Capture the cell that displays the provided text and extract its (x, y) central coordinate. 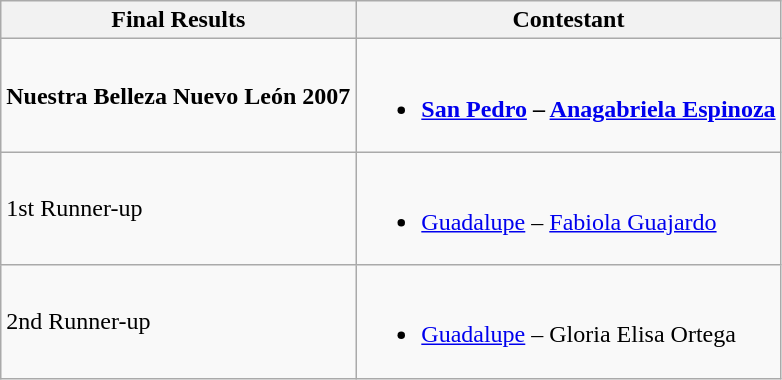
San Pedro – Anagabriela Espinoza (568, 96)
2nd Runner-up (178, 322)
Final Results (178, 20)
Contestant (568, 20)
1st Runner-up (178, 208)
Nuestra Belleza Nuevo León 2007 (178, 96)
Guadalupe – Gloria Elisa Ortega (568, 322)
Guadalupe – Fabiola Guajardo (568, 208)
